Find where the given text appears and provide that cell's center as (x, y) coordinate. 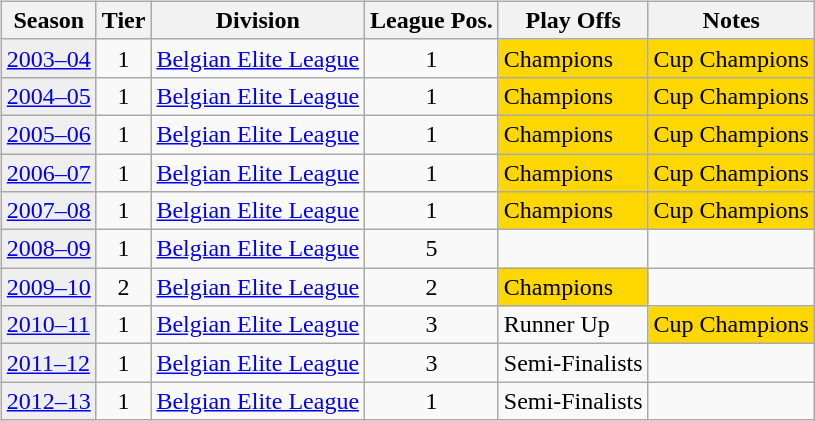
2004–05 (48, 96)
Tier (124, 20)
Division (258, 20)
2007–08 (48, 211)
2003–04 (48, 58)
2005–06 (48, 134)
Play Offs (573, 20)
Notes (731, 20)
2010–11 (48, 325)
2008–09 (48, 249)
2012–13 (48, 401)
2009–10 (48, 287)
5 (432, 249)
Runner Up (573, 325)
2006–07 (48, 173)
2011–12 (48, 363)
League Pos. (432, 20)
Season (48, 20)
